Output the [x, y] coordinate of the center of the cell containing the given text.  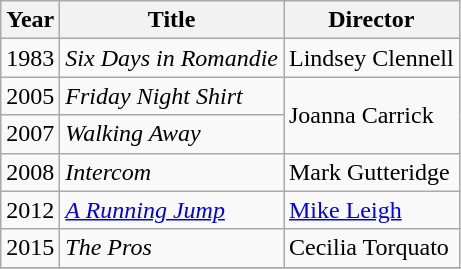
2012 [30, 210]
Joanna Carrick [372, 115]
A Running Jump [172, 210]
Year [30, 20]
The Pros [172, 248]
2015 [30, 248]
Lindsey Clennell [372, 58]
Title [172, 20]
1983 [30, 58]
Director [372, 20]
Mark Gutteridge [372, 172]
2008 [30, 172]
Walking Away [172, 134]
2005 [30, 96]
Intercom [172, 172]
Mike Leigh [372, 210]
Six Days in Romandie [172, 58]
Friday Night Shirt [172, 96]
2007 [30, 134]
Cecilia Torquato [372, 248]
